From the cell containing the given text, extract its center point as (X, Y) coordinate. 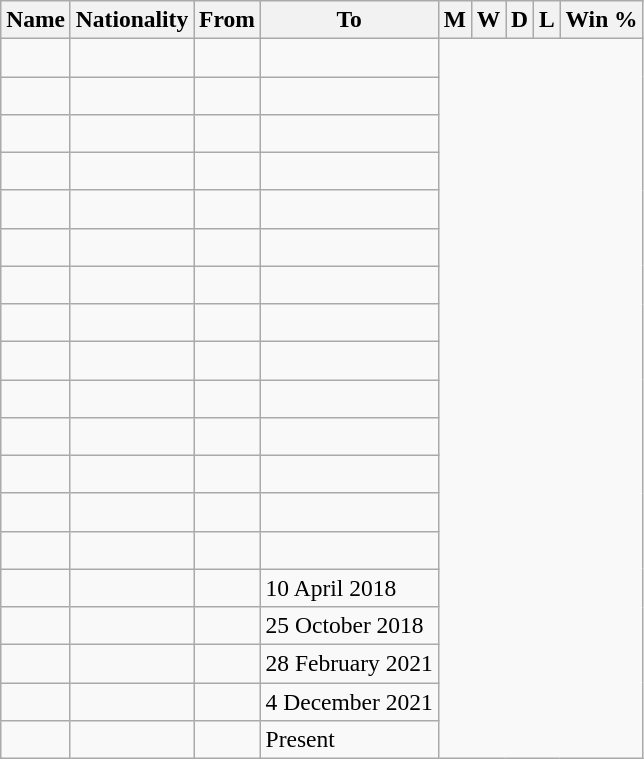
Present (349, 739)
Name (36, 19)
25 October 2018 (349, 625)
D (520, 19)
To (349, 19)
10 April 2018 (349, 588)
Nationality (132, 19)
28 February 2021 (349, 663)
From (228, 19)
Win % (602, 19)
4 December 2021 (349, 701)
M (454, 19)
L (548, 19)
W (488, 19)
